Find where the given text appears and provide that cell's center as (X, Y) coordinate. 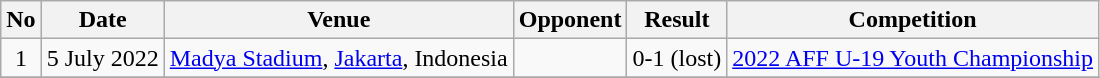
No (21, 20)
0-1 (lost) (677, 58)
Madya Stadium, Jakarta, Indonesia (338, 58)
1 (21, 58)
Venue (338, 20)
Competition (913, 20)
Result (677, 20)
2022 AFF U-19 Youth Championship (913, 58)
Opponent (570, 20)
5 July 2022 (102, 58)
Date (102, 20)
